Provide the [X, Y] coordinate of the cell's center where the given text is located.  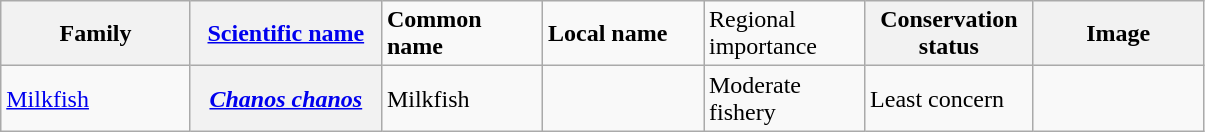
Conservation status [950, 34]
Image [1118, 34]
Least concern [950, 98]
Common name [462, 34]
Family [96, 34]
Scientific name [286, 34]
Chanos chanos [286, 98]
Moderate fishery [784, 98]
Local name [622, 34]
Regional importance [784, 34]
